For the text-containing cell, return its midpoint in (X, Y) coordinate format. 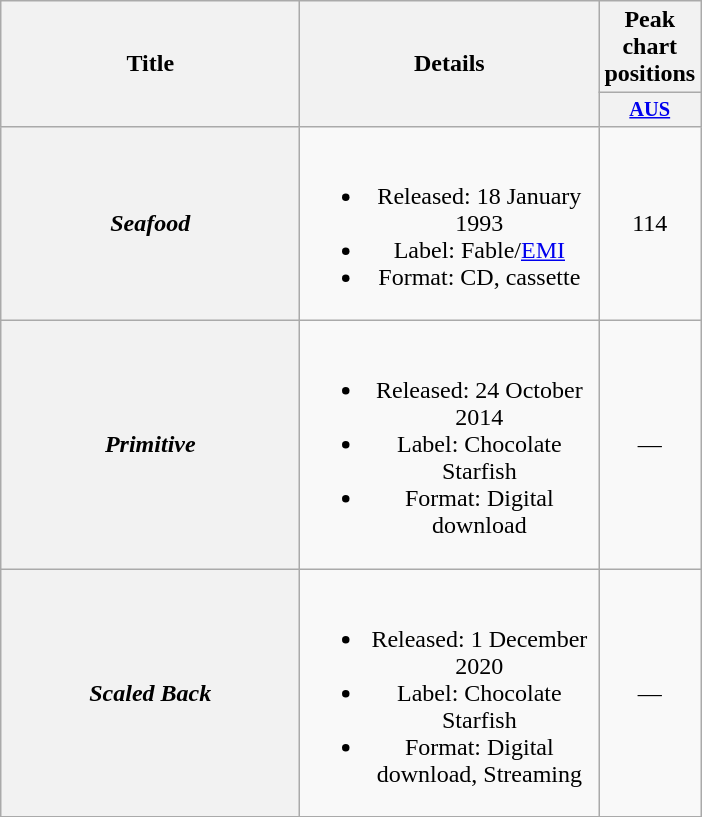
Peak chartpositions (650, 47)
Details (450, 64)
Title (150, 64)
Released: 1 December 2020Label: Chocolate StarfishFormat: Digital download, Streaming (450, 693)
114 (650, 223)
Released: 18 January 1993Label: Fable/EMIFormat: CD, cassette (450, 223)
Seafood (150, 223)
Released: 24 October 2014Label: Chocolate StarfishFormat: Digital download (450, 445)
Primitive (150, 445)
AUS (650, 110)
Scaled Back (150, 693)
